Pinpoint the cell where the given text exists, returning its [X, Y] midpoint coordinate. 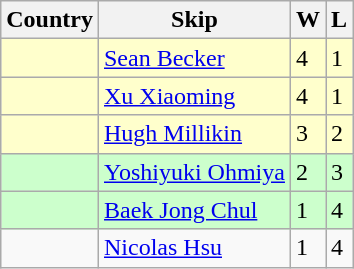
Country [50, 20]
Nicolas Hsu [194, 248]
Baek Jong Chul [194, 210]
Yoshiyuki Ohmiya [194, 172]
Xu Xiaoming [194, 96]
Sean Becker [194, 58]
Hugh Millikin [194, 134]
L [340, 20]
Skip [194, 20]
W [308, 20]
